Capture the cell that displays the provided text and extract its (X, Y) central coordinate. 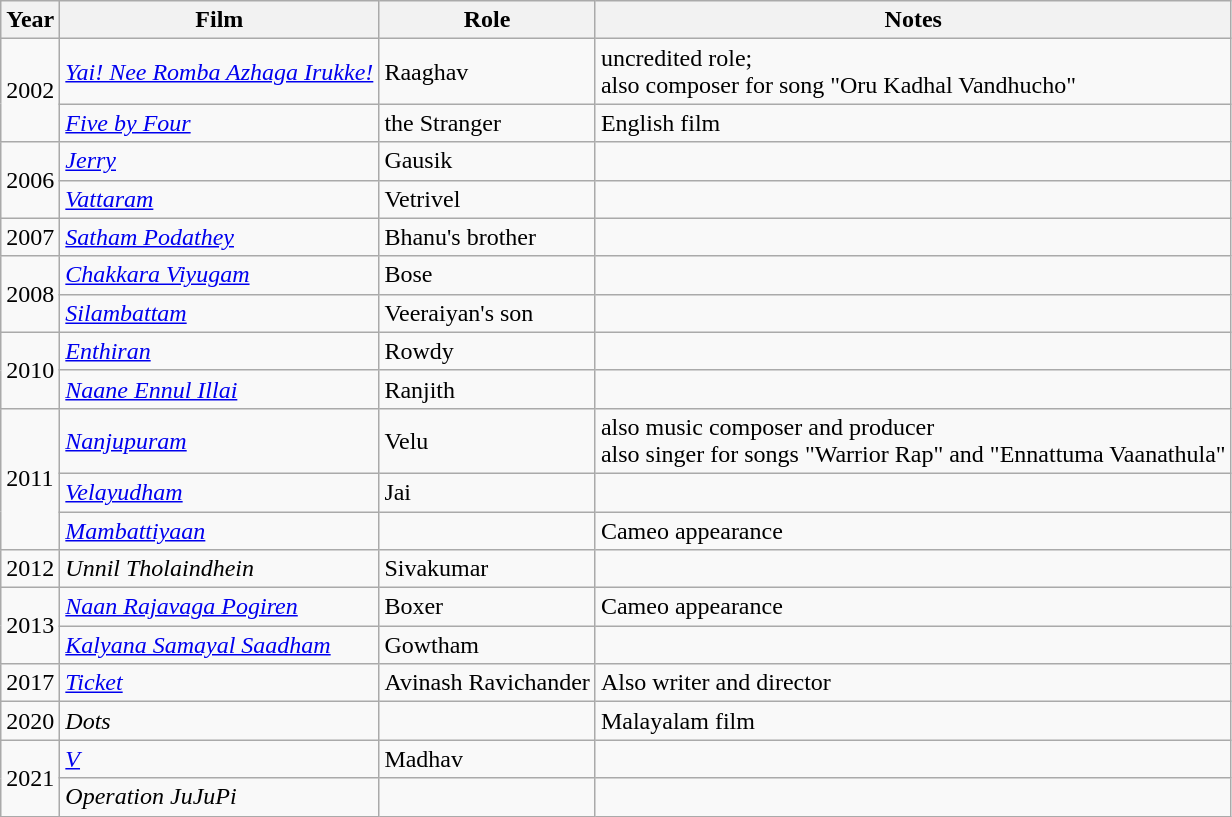
Role (488, 20)
Sivakumar (488, 569)
uncredited role;also composer for song "Oru Kadhal Vandhucho" (913, 72)
Naane Ennul Illai (220, 389)
Dots (220, 721)
Ticket (220, 683)
also music composer and produceralso singer for songs "Warrior Rap" and "Ennattuma Vaanathula" (913, 440)
Boxer (488, 607)
Velu (488, 440)
2021 (30, 778)
2012 (30, 569)
Also writer and director (913, 683)
2020 (30, 721)
Silambattam (220, 313)
Malayalam film (913, 721)
Avinash Ravichander (488, 683)
2002 (30, 90)
2010 (30, 370)
Nanjupuram (220, 440)
Vattaram (220, 199)
Mambattiyaan (220, 531)
Year (30, 20)
Notes (913, 20)
Ranjith (488, 389)
the Stranger (488, 123)
Satham Podathey (220, 237)
Naan Rajavaga Pogiren (220, 607)
Five by Four (220, 123)
Enthiran (220, 351)
Gausik (488, 161)
Kalyana Samayal Saadham (220, 645)
English film (913, 123)
Madhav (488, 759)
Yai! Nee Romba Azhaga Irukke! (220, 72)
Raaghav (488, 72)
Film (220, 20)
Rowdy (488, 351)
Bose (488, 275)
Vetrivel (488, 199)
Operation JuJuPi (220, 797)
Jai (488, 492)
2017 (30, 683)
2008 (30, 294)
Veeraiyan's son (488, 313)
2011 (30, 478)
Gowtham (488, 645)
2007 (30, 237)
Unnil Tholaindhein (220, 569)
V (220, 759)
Jerry (220, 161)
Velayudham (220, 492)
2006 (30, 180)
Bhanu's brother (488, 237)
2013 (30, 626)
Chakkara Viyugam (220, 275)
